Identify which cell holds the provided text, then report its [X, Y] central coordinate. 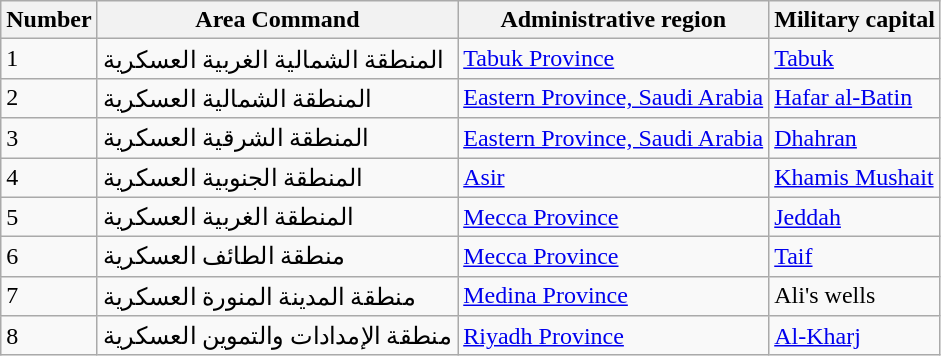
8 [49, 336]
المنطقة الشمالية الغربية العسكرية [278, 59]
المنطقة الشمالية العسكرية [278, 98]
6 [49, 257]
Riyadh Province [614, 336]
منطقة الطائف العسكرية [278, 257]
Administrative region [614, 20]
Asir [614, 178]
5 [49, 217]
المنطقة الشرقية العسكرية [278, 138]
4 [49, 178]
7 [49, 296]
المنطقة الجنوبية العسكرية [278, 178]
منطقة الإمدادات والتموين العسكرية [278, 336]
3 [49, 138]
Al-Kharj [855, 336]
Dhahran [855, 138]
Ali's wells [855, 296]
Military capital [855, 20]
Khamis Mushait [855, 178]
Medina Province [614, 296]
المنطقة الغربية العسكرية [278, 217]
Tabuk [855, 59]
Taif [855, 257]
2 [49, 98]
منطقة المدينة المنورة العسكرية [278, 296]
Hafar al-Batin [855, 98]
Number [49, 20]
Area Command [278, 20]
Tabuk Province [614, 59]
1 [49, 59]
Jeddah [855, 217]
